Output the (x, y) coordinate of the center of the cell containing the given text.  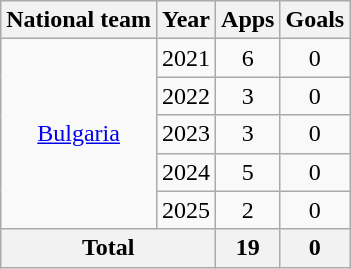
2021 (186, 58)
2023 (186, 134)
5 (248, 172)
Goals (315, 20)
19 (248, 248)
6 (248, 58)
Total (108, 248)
National team (79, 20)
Year (186, 20)
Apps (248, 20)
2022 (186, 96)
Bulgaria (79, 134)
2025 (186, 210)
2024 (186, 172)
2 (248, 210)
